Extract the (X, Y) coordinate from the center of the cell holding the provided text.  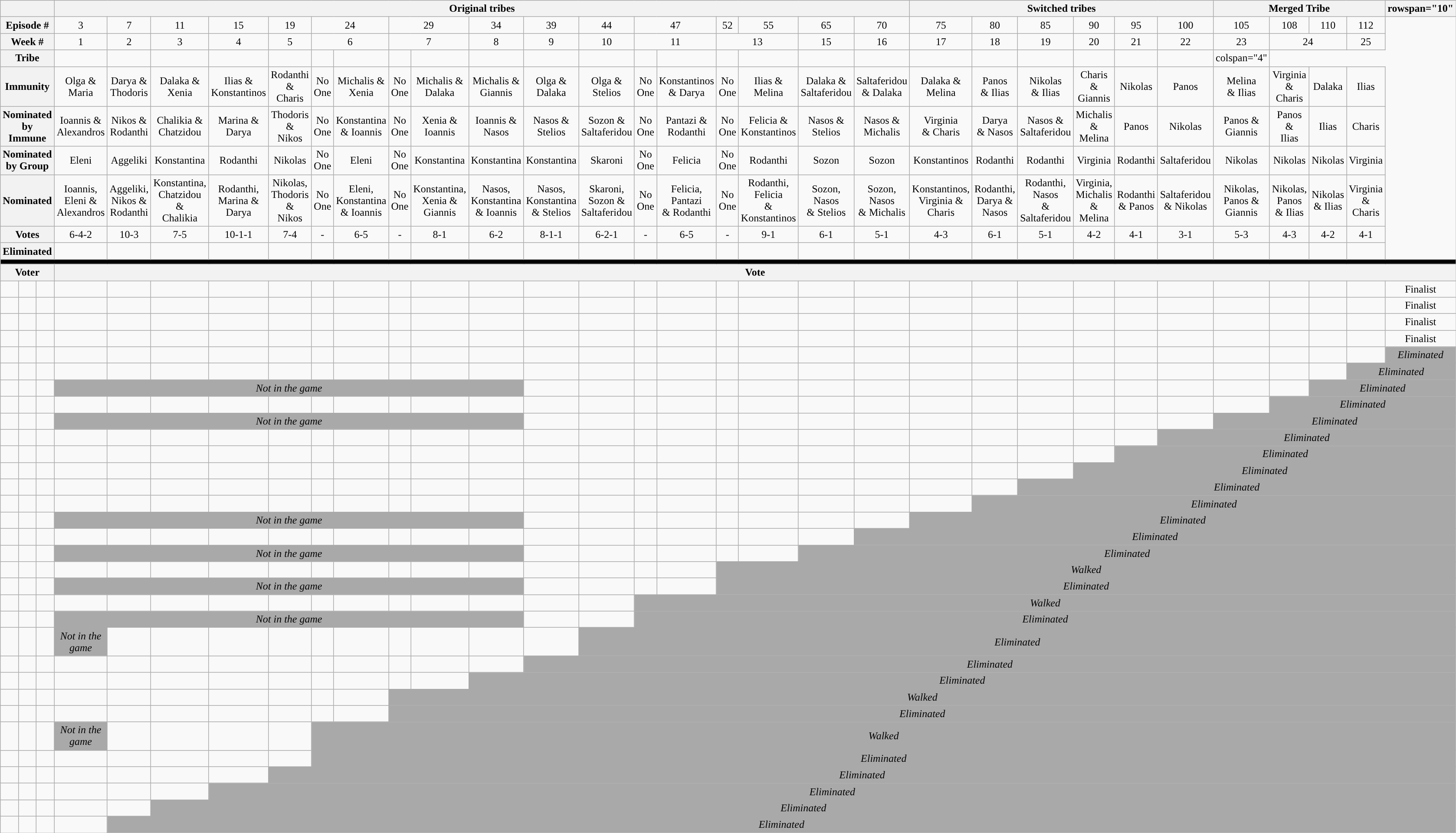
110 (1328, 25)
52 (727, 25)
Olga & Stelios (607, 86)
Nikolas, Panos & Ilias (1289, 201)
Dalaka & Xenia (180, 86)
Rodanthi, Felicia & Konstantinos (768, 201)
Nikolas, Thodoris & Nikos (290, 201)
7-4 (290, 234)
Merged Tribe (1299, 9)
Switched tribes (1062, 9)
Nasos, Konstantina & Ioannis (496, 201)
Xenia & Ιοannis (440, 126)
39 (551, 25)
Konstantina, Chatzidou & Chalikia (180, 201)
25 (1366, 42)
22 (1185, 42)
100 (1185, 25)
Rodanthi, Marina & Darya (239, 201)
Ioannis & Nasos (496, 126)
Rodanthi & Panos (1136, 201)
Tribe (27, 58)
Konstantinos (941, 161)
10 (607, 42)
Dalaka & Saltaferidou (826, 86)
112 (1366, 25)
Marina & Darya (239, 126)
Michalis & Giannis (496, 86)
Michalis & Xenia (361, 86)
9-1 (768, 234)
7-5 (180, 234)
Aggeliki (129, 161)
5-3 (1242, 234)
95 (1136, 25)
13 (758, 42)
Panos &Ilias (1289, 126)
Konstantina & Ioannis (361, 126)
65 (826, 25)
Sozon, Nasos & Stelios (826, 201)
Nominated by Group (27, 161)
6-2 (496, 234)
85 (1046, 25)
Nasos, Konstantina & Stelios (551, 201)
70 (882, 25)
Panos &Giannis (1242, 126)
Saltaferidou & Dalaka (882, 86)
rowspan="10" (1420, 9)
Rodanthi & Charis (290, 86)
Original tribes (482, 9)
colspan="4" (1242, 58)
Nasos & Saltaferidou (1046, 126)
Olga & Dalaka (551, 86)
Konstantinos & Darya (687, 86)
Michalis & Dalaka (440, 86)
2 (129, 42)
Nominated by Immune (27, 126)
Eleni, Konstantina & Ioannis (361, 201)
Felicia (687, 161)
Darya & Nasos (995, 126)
Ilias & Konstantinos (239, 86)
Rodanthi, Darya & Nasos (995, 201)
Charis &Giannis (1094, 86)
Felicia, Pantazi & Rodanthi (687, 201)
Rodanthi, Nasos& Saltaferidou (1046, 201)
Darya & Thodoris (129, 86)
Charis (1366, 126)
8 (496, 42)
Sozon & Saltaferidou (607, 126)
108 (1289, 25)
55 (768, 25)
17 (941, 42)
Ilias & Melina (768, 86)
3-1 (1185, 234)
Episode # (27, 25)
90 (1094, 25)
Konstantinos, Virginia & Charis (941, 201)
Michalis & Melina (1094, 126)
Skaroni (607, 161)
23 (1242, 42)
Felicia & Konstantinos (768, 126)
Vote (755, 272)
44 (607, 25)
Virginia, Michalis & Melina (1094, 201)
Panos & Ilias (995, 86)
Saltaferidou & Nikolas (1185, 201)
20 (1094, 42)
16 (882, 42)
Nasos & Michalis (882, 126)
Nikolas, Panos & Giannis (1242, 201)
21 (1136, 42)
6-2-1 (607, 234)
Ioannis, Eleni & Alexandros (81, 201)
Skaroni, Sozon & Saltaferidou (607, 201)
Saltaferidou (1185, 161)
Olga & Maria (81, 86)
Pantazi & Rodanthi (687, 126)
80 (995, 25)
Immunity (27, 86)
Nikos & Rodanthi (129, 126)
29 (429, 25)
6-4-2 (81, 234)
Votes (27, 234)
Dalaka & Melina (941, 86)
4 (239, 42)
105 (1242, 25)
Melina & Ilias (1242, 86)
Thodoris & Nikos (290, 126)
8-1 (440, 234)
5 (290, 42)
6 (350, 42)
Aggeliki, Nikos & Rodanthi (129, 201)
47 (675, 25)
Nominated (27, 201)
Voter (27, 272)
9 (551, 42)
10-1-1 (239, 234)
34 (496, 25)
75 (941, 25)
Dalaka (1328, 86)
Sozon, Nasos & Michalis (882, 201)
Chalikia & Chatzidou (180, 126)
10-3 (129, 234)
Ioannis & Alexandros (81, 126)
8-1-1 (551, 234)
Week # (27, 42)
Konstantina, Xenia & Giannis (440, 201)
18 (995, 42)
1 (81, 42)
